Capture the cell that displays the provided text and extract its (X, Y) central coordinate. 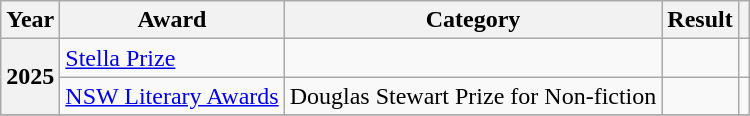
Douglas Stewart Prize for Non-fiction (473, 96)
Year (30, 20)
Category (473, 20)
NSW Literary Awards (172, 96)
Stella Prize (172, 58)
2025 (30, 77)
Award (172, 20)
Result (700, 20)
